Scan for the cell matching the given text and deliver its (X, Y) coordinate at center. 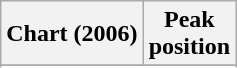
Chart (2006) (72, 34)
Peakposition (189, 34)
